Capture the cell that displays the provided text and extract its (X, Y) central coordinate. 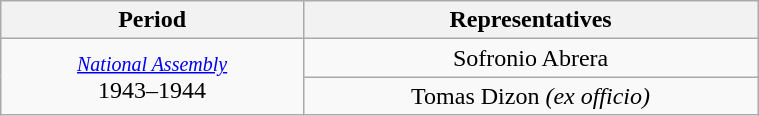
Representatives (530, 20)
Sofronio Abrera (530, 58)
Tomas Dizon (ex officio) (530, 96)
National Assembly1943–1944 (152, 77)
Period (152, 20)
